Search for the cell housing the specified text and yield its (x, y) center coordinate. 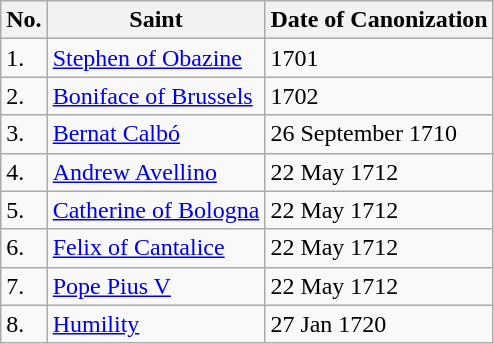
5. (24, 210)
1. (24, 58)
Pope Pius V (156, 286)
No. (24, 20)
Felix of Cantalice (156, 248)
8. (24, 324)
1701 (379, 58)
Date of Canonization (379, 20)
Catherine of Bologna (156, 210)
26 September 1710 (379, 134)
Stephen of Obazine (156, 58)
6. (24, 248)
Humility (156, 324)
Saint (156, 20)
1702 (379, 96)
4. (24, 172)
3. (24, 134)
7. (24, 286)
Andrew Avellino (156, 172)
Boniface of Brussels (156, 96)
2. (24, 96)
Bernat Calbó (156, 134)
27 Jan 1720 (379, 324)
